Determine the (X, Y) coordinate at the center of the cell enclosing the given text.  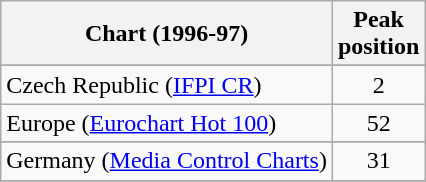
2 (378, 85)
31 (378, 161)
Czech Republic (IFPI CR) (167, 85)
Europe (Eurochart Hot 100) (167, 123)
Chart (1996-97) (167, 34)
Peakposition (378, 34)
Germany (Media Control Charts) (167, 161)
52 (378, 123)
